Scan for the cell matching the given text and deliver its [X, Y] coordinate at center. 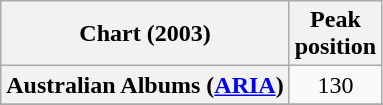
Australian Albums (ARIA) [145, 85]
130 [335, 85]
Peakposition [335, 34]
Chart (2003) [145, 34]
